Pinpoint the cell where the given text exists, returning its [X, Y] midpoint coordinate. 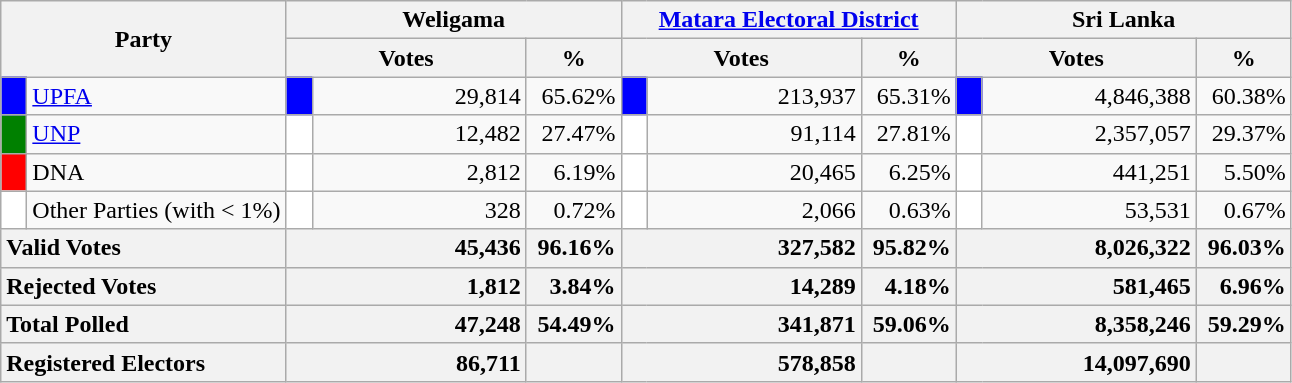
327,582 [741, 248]
54.49% [574, 324]
59.06% [908, 324]
59.29% [1244, 324]
6.96% [1244, 286]
4,846,388 [1089, 96]
65.62% [574, 96]
14,289 [741, 286]
0.67% [1244, 210]
328 [419, 210]
Weligama [454, 20]
12,482 [419, 134]
91,114 [754, 134]
6.19% [574, 172]
27.81% [908, 134]
96.16% [574, 248]
14,097,690 [1076, 362]
3.84% [574, 286]
Valid Votes [144, 248]
4.18% [908, 286]
Sri Lanka [1124, 20]
53,531 [1089, 210]
Registered Electors [144, 362]
Rejected Votes [144, 286]
Matara Electoral District [788, 20]
441,251 [1089, 172]
86,711 [406, 362]
27.47% [574, 134]
96.03% [1244, 248]
6.25% [908, 172]
2,066 [754, 210]
DNA [156, 172]
Other Parties (with < 1%) [156, 210]
Party [144, 39]
Total Polled [144, 324]
8,358,246 [1076, 324]
0.63% [908, 210]
578,858 [741, 362]
581,465 [1076, 286]
65.31% [908, 96]
5.50% [1244, 172]
1,812 [406, 286]
2,357,057 [1089, 134]
8,026,322 [1076, 248]
95.82% [908, 248]
47,248 [406, 324]
UNP [156, 134]
2,812 [419, 172]
29.37% [1244, 134]
20,465 [754, 172]
45,436 [406, 248]
213,937 [754, 96]
341,871 [741, 324]
UPFA [156, 96]
60.38% [1244, 96]
29,814 [419, 96]
0.72% [574, 210]
